Locate the cell with the specified text and output its (x, y) center coordinate. 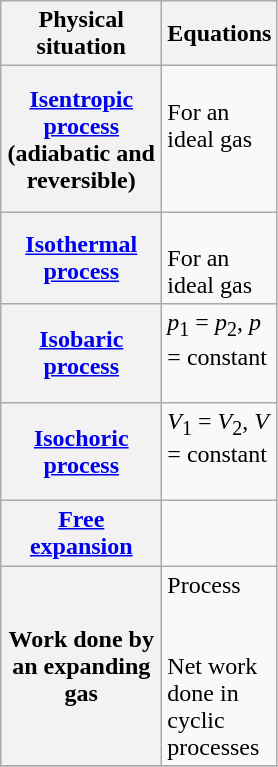
Physical situation (82, 34)
Isentropic process (adiabatic and reversible) (82, 139)
Isobaric process (82, 353)
Equations (220, 34)
Free expansion (82, 534)
p1 = p2, p = constant (220, 353)
Isothermal process (82, 258)
Isochoric process (82, 451)
V1 = V2, V = constant (220, 451)
ProcessNet work done in cyclic processes (220, 666)
Work done by an expanding gas (82, 666)
